Locate the cell with the specified text and output its (X, Y) center coordinate. 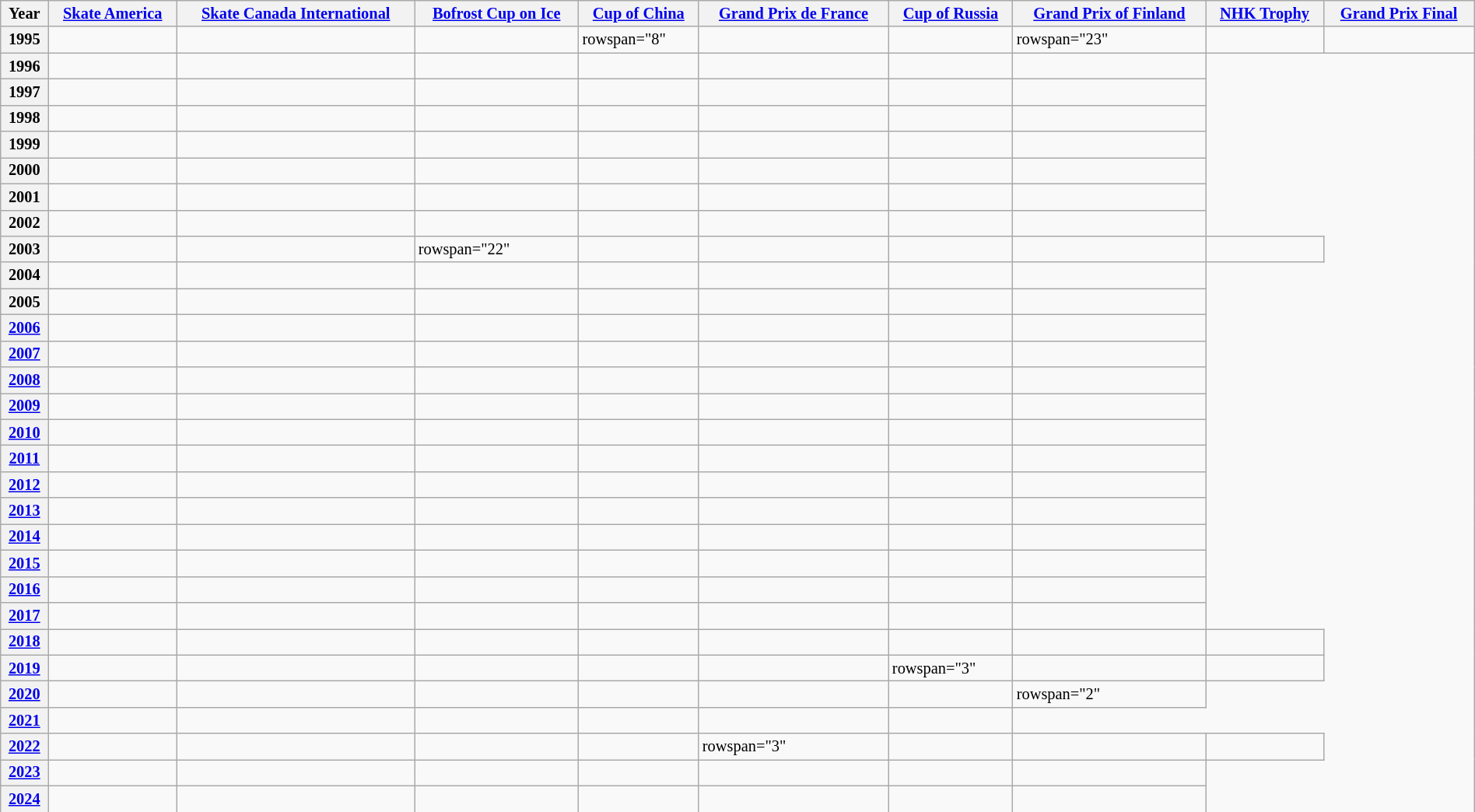
2009 (25, 406)
2023 (25, 772)
2015 (25, 563)
1998 (25, 118)
2005 (25, 302)
2014 (25, 537)
rowspan="8" (639, 40)
Grand Prix of Finland (1109, 13)
1999 (25, 145)
2022 (25, 747)
2020 (25, 694)
2021 (25, 720)
1995 (25, 40)
Year (25, 13)
NHK Trophy (1265, 13)
2008 (25, 380)
2011 (25, 458)
Grand Prix Final (1399, 13)
Cup of China (639, 13)
1997 (25, 92)
2001 (25, 197)
2000 (25, 170)
2007 (25, 354)
2004 (25, 275)
2006 (25, 327)
2017 (25, 615)
Skate Canada International (296, 13)
rowspan="2" (1109, 694)
1996 (25, 66)
2018 (25, 642)
2016 (25, 590)
Cup of Russia (951, 13)
rowspan="23" (1109, 40)
Skate America (113, 13)
Grand Prix de France (794, 13)
2010 (25, 432)
2002 (25, 223)
Bofrost Cup on Ice (496, 13)
2012 (25, 485)
2003 (25, 249)
rowspan="22" (496, 249)
2024 (25, 799)
2013 (25, 511)
2019 (25, 668)
